Capture the cell that displays the provided text and extract its [X, Y] central coordinate. 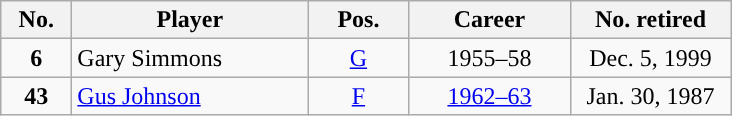
Pos. [358, 20]
Career [490, 20]
1962–63 [490, 96]
1955–58 [490, 58]
No. [36, 20]
Dec. 5, 1999 [650, 58]
6 [36, 58]
Gary Simmons [190, 58]
G [358, 58]
No. retired [650, 20]
43 [36, 96]
Player [190, 20]
F [358, 96]
Gus Johnson [190, 96]
Jan. 30, 1987 [650, 96]
